Return (x, y) of the center of cell containing provided text 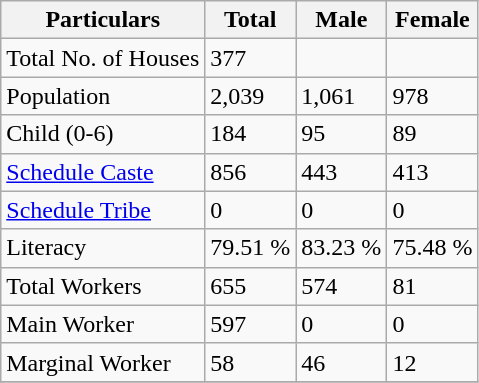
95 (342, 134)
184 (250, 134)
413 (432, 172)
856 (250, 172)
Total (250, 20)
Marginal Worker (103, 362)
83.23 % (342, 248)
655 (250, 286)
978 (432, 96)
Total Workers (103, 286)
Male (342, 20)
81 (432, 286)
Female (432, 20)
58 (250, 362)
574 (342, 286)
Literacy (103, 248)
Population (103, 96)
443 (342, 172)
75.48 % (432, 248)
Child (0-6) (103, 134)
Schedule Caste (103, 172)
79.51 % (250, 248)
Particulars (103, 20)
46 (342, 362)
377 (250, 58)
Total No. of Houses (103, 58)
12 (432, 362)
89 (432, 134)
Schedule Tribe (103, 210)
Main Worker (103, 324)
2,039 (250, 96)
597 (250, 324)
1,061 (342, 96)
